Provide the (X, Y) coordinate of the cell's center where the given text is located.  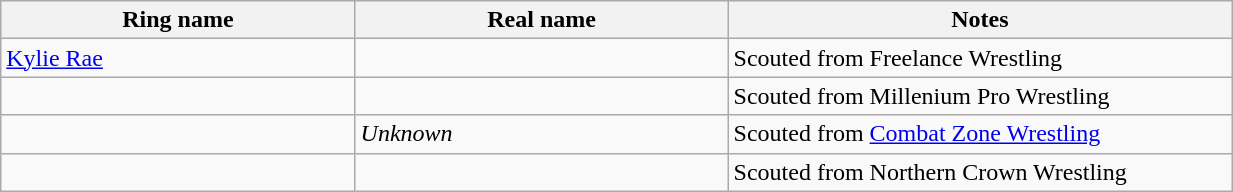
Notes (980, 20)
Ring name (178, 20)
Real name (542, 20)
Kylie Rae (178, 58)
Scouted from Northern Crown Wrestling (980, 172)
Scouted from Combat Zone Wrestling (980, 134)
Unknown (542, 134)
Scouted from Millenium Pro Wrestling (980, 96)
Scouted from Freelance Wrestling (980, 58)
